Detect which cell encompasses the target text, then output its (x, y) center coordinate. 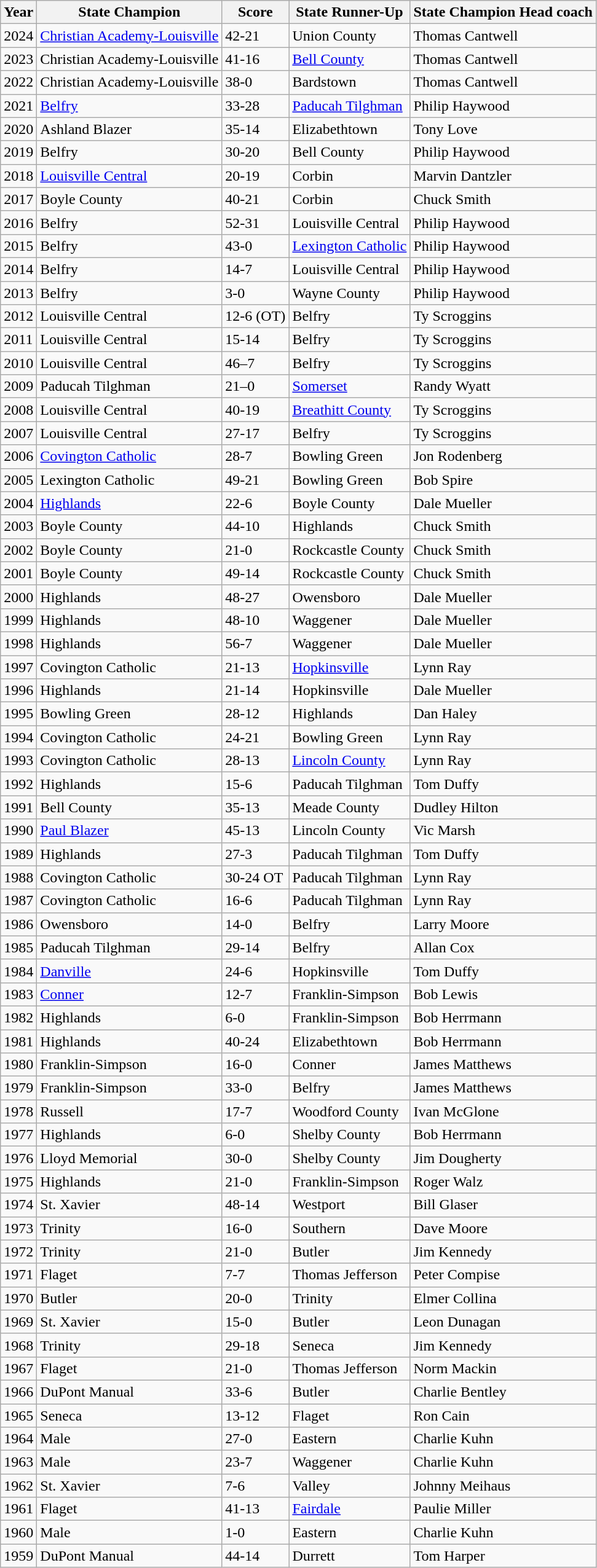
Tony Love (503, 129)
1999 (18, 620)
30-20 (256, 152)
1977 (18, 1135)
Breathitt County (349, 410)
1994 (18, 737)
2008 (18, 410)
Union County (349, 36)
1969 (18, 1322)
49-14 (256, 573)
14-0 (256, 924)
41-13 (256, 1509)
State Champion Head coach (503, 12)
Score (256, 12)
Marvin Dantzler (503, 176)
Ashland Blazer (129, 129)
Bob Spire (503, 480)
1978 (18, 1111)
21-14 (256, 691)
1984 (18, 971)
1973 (18, 1228)
1962 (18, 1486)
41-16 (256, 59)
1960 (18, 1532)
Somerset (349, 386)
Fairdale (349, 1509)
48-27 (256, 597)
2018 (18, 176)
1980 (18, 1065)
1998 (18, 643)
2016 (18, 222)
21-13 (256, 667)
20-19 (256, 176)
1964 (18, 1439)
Year (18, 12)
44-14 (256, 1556)
Durrett (349, 1556)
42-21 (256, 36)
27-0 (256, 1439)
35-14 (256, 129)
State Champion (129, 12)
1987 (18, 901)
2001 (18, 573)
2003 (18, 527)
2010 (18, 363)
2024 (18, 36)
40-24 (256, 1041)
Bardstown (349, 82)
43-0 (256, 246)
35-13 (256, 807)
Ivan McGlone (503, 1111)
12-6 (OT) (256, 316)
23-7 (256, 1462)
1995 (18, 714)
1974 (18, 1205)
14-7 (256, 269)
2023 (18, 59)
7-7 (256, 1275)
2004 (18, 503)
20-0 (256, 1298)
17-7 (256, 1111)
Jim Dougherty (503, 1158)
2015 (18, 246)
24-6 (256, 971)
1996 (18, 691)
33-6 (256, 1392)
44-10 (256, 527)
48-14 (256, 1205)
15-14 (256, 340)
2019 (18, 152)
1959 (18, 1556)
1991 (18, 807)
1971 (18, 1275)
1992 (18, 784)
2009 (18, 386)
Vic Marsh (503, 831)
28-13 (256, 761)
2021 (18, 106)
52-31 (256, 222)
1970 (18, 1298)
Tom Harper (503, 1556)
Ron Cain (503, 1415)
1961 (18, 1509)
1981 (18, 1041)
56-7 (256, 643)
2013 (18, 293)
22-6 (256, 503)
Paulie Miller (503, 1509)
2014 (18, 269)
13-12 (256, 1415)
29-18 (256, 1345)
Lloyd Memorial (129, 1158)
State Runner-Up (349, 12)
1975 (18, 1182)
2005 (18, 480)
1993 (18, 761)
Elmer Collina (503, 1298)
24-21 (256, 737)
40-19 (256, 410)
2000 (18, 597)
Jon Rodenberg (503, 457)
2022 (18, 82)
1997 (18, 667)
2011 (18, 340)
2017 (18, 199)
Bob Lewis (503, 994)
Randy Wyatt (503, 386)
38-0 (256, 82)
Dan Haley (503, 714)
Allan Cox (503, 947)
1965 (18, 1415)
Westport (349, 1205)
15-6 (256, 784)
1979 (18, 1088)
29-14 (256, 947)
Wayne County (349, 293)
1985 (18, 947)
12-7 (256, 994)
Dudley Hilton (503, 807)
1-0 (256, 1532)
2002 (18, 550)
1989 (18, 854)
Leon Dunagan (503, 1322)
Paul Blazer (129, 831)
33-0 (256, 1088)
21–0 (256, 386)
1990 (18, 831)
2007 (18, 433)
Bill Glaser (503, 1205)
1972 (18, 1252)
46–7 (256, 363)
Roger Walz (503, 1182)
Danville (129, 971)
28-7 (256, 457)
2012 (18, 316)
15-0 (256, 1322)
30-24 OT (256, 877)
48-10 (256, 620)
1966 (18, 1392)
1982 (18, 1017)
28-12 (256, 714)
Russell (129, 1111)
Larry Moore (503, 924)
Southern (349, 1228)
Valley (349, 1486)
3-0 (256, 293)
16-6 (256, 901)
33-28 (256, 106)
2006 (18, 457)
Charlie Bentley (503, 1392)
45-13 (256, 831)
1967 (18, 1368)
1976 (18, 1158)
Meade County (349, 807)
7-6 (256, 1486)
1986 (18, 924)
27-17 (256, 433)
40-21 (256, 199)
Dave Moore (503, 1228)
49-21 (256, 480)
2020 (18, 129)
1983 (18, 994)
Norm Mackin (503, 1368)
Johnny Meihaus (503, 1486)
1988 (18, 877)
Woodford County (349, 1111)
Peter Compise (503, 1275)
30-0 (256, 1158)
1963 (18, 1462)
27-3 (256, 854)
1968 (18, 1345)
